Identify which cell holds the provided text, then report its [x, y] central coordinate. 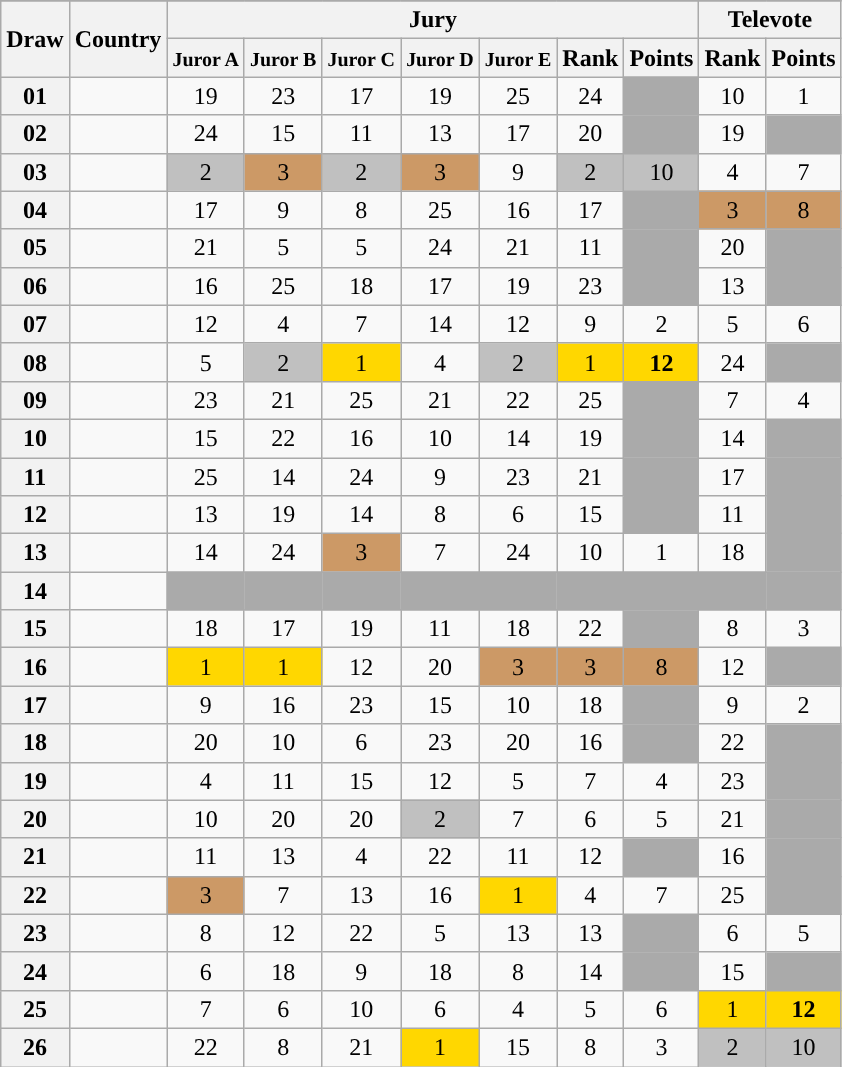
26 [35, 1047]
Juror E [518, 58]
09 [35, 400]
06 [35, 286]
Country [118, 39]
02 [35, 134]
07 [35, 324]
Juror B [283, 58]
05 [35, 248]
08 [35, 362]
Jury [433, 20]
Juror C [362, 58]
Juror D [440, 58]
04 [35, 210]
Juror A [206, 58]
Draw [35, 39]
01 [35, 96]
Televote [770, 20]
03 [35, 172]
